Identify which cell holds the provided text, then report its [x, y] central coordinate. 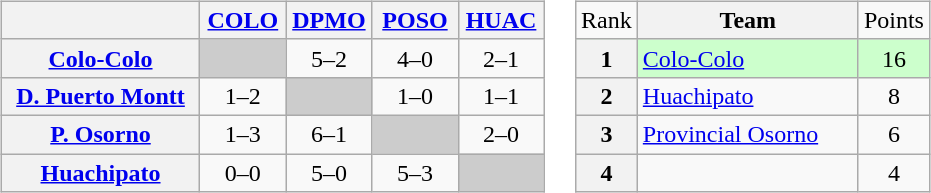
0–0 [243, 173]
1–2 [243, 96]
5–0 [329, 173]
16 [894, 58]
Rank [607, 20]
1–1 [501, 96]
2–1 [501, 58]
4–0 [415, 58]
1 [607, 58]
2 [607, 96]
P. Osorno [100, 134]
2–0 [501, 134]
1–3 [243, 134]
5–2 [329, 58]
D. Puerto Montt [100, 96]
POSO [415, 20]
3 [607, 134]
1–0 [415, 96]
HUAC [501, 20]
COLO [243, 20]
5–3 [415, 173]
Team [748, 20]
Provincial Osorno [748, 134]
Points [894, 20]
6–1 [329, 134]
6 [894, 134]
8 [894, 96]
DPMO [329, 20]
